Find where the given text appears and provide that cell's center as [X, Y] coordinate. 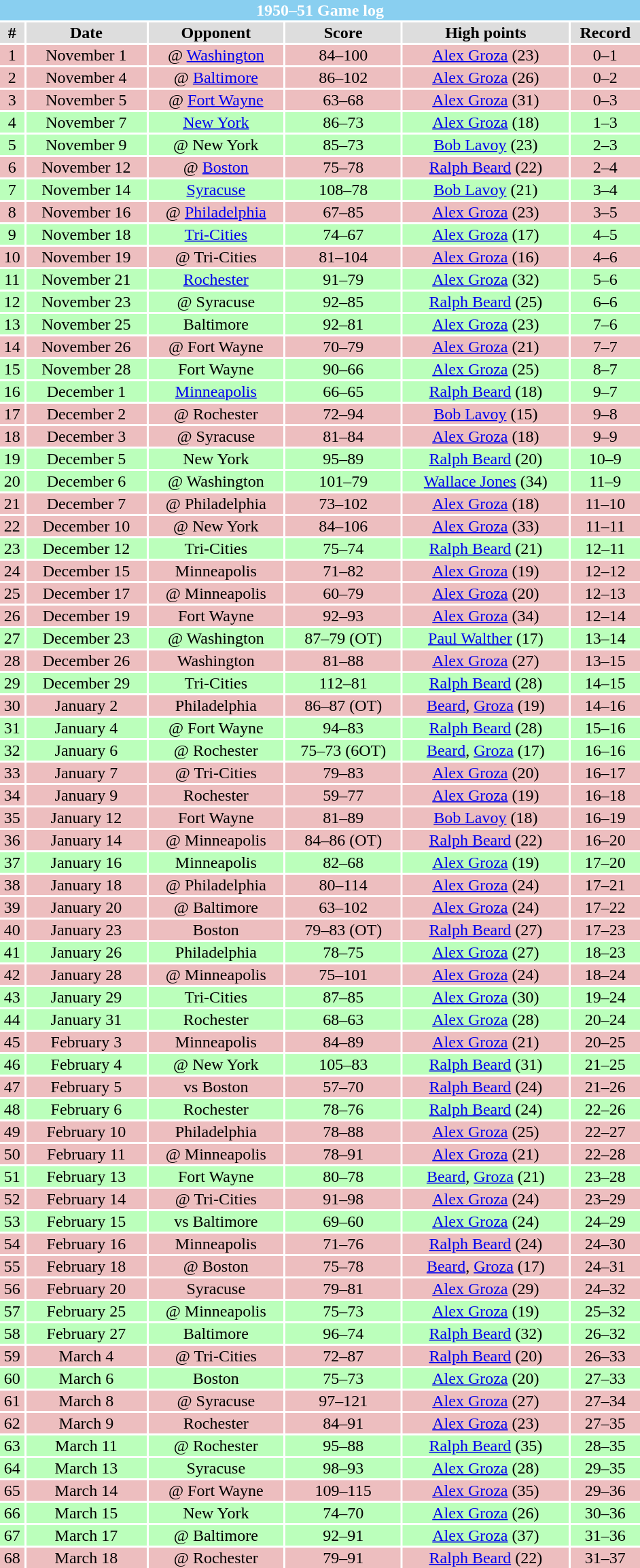
71–82 [343, 571]
78–75 [343, 952]
29–36 [605, 1491]
84–89 [343, 1042]
January 29 [87, 997]
7–7 [605, 347]
49 [12, 1132]
61 [12, 1401]
January 31 [87, 1020]
13 [12, 324]
3–5 [605, 212]
Alex Groza (31) [486, 100]
54 [12, 1244]
10–9 [605, 459]
February 18 [87, 1266]
March 15 [87, 1513]
26–32 [605, 1334]
December 10 [87, 526]
January 6 [87, 750]
27 [12, 638]
33 [12, 773]
Opponent [216, 33]
November 18 [87, 234]
15 [12, 369]
Bob Lavoy (15) [486, 414]
December 6 [87, 481]
51 [12, 1177]
28 [12, 661]
19–24 [605, 997]
80–114 [343, 885]
43 [12, 997]
12 [12, 302]
56 [12, 1289]
17–20 [605, 863]
December 15 [87, 571]
24 [12, 571]
January 28 [87, 975]
66 [12, 1513]
16 [12, 391]
20 [12, 481]
February 3 [87, 1042]
21–25 [605, 1064]
74–70 [343, 1513]
March 6 [87, 1378]
86–87 (OT) [343, 705]
22–27 [605, 1132]
November 1 [87, 55]
21 [12, 504]
February 6 [87, 1109]
26 [12, 616]
March 13 [87, 1468]
87–79 (OT) [343, 638]
Bob Lavoy (18) [486, 818]
16–18 [605, 795]
18 [12, 436]
4–5 [605, 234]
75–101 [343, 975]
Ralph Beard (31) [486, 1064]
31–36 [605, 1535]
18–24 [605, 975]
79–83 (OT) [343, 930]
112–81 [343, 683]
58 [12, 1334]
26–33 [605, 1356]
Alex Groza (17) [486, 234]
12–12 [605, 571]
38 [12, 885]
9 [12, 234]
Alex Groza (30) [486, 997]
November 14 [87, 190]
84–91 [343, 1423]
1950–51 Game log [320, 10]
60–79 [343, 593]
31 [12, 728]
High points [486, 33]
February 25 [87, 1311]
December 12 [87, 548]
95–89 [343, 459]
16–19 [605, 818]
Bob Lavoy (21) [486, 190]
November 7 [87, 122]
1 [12, 55]
30–36 [605, 1513]
80–78 [343, 1177]
December 29 [87, 683]
91–79 [343, 279]
32 [12, 750]
March 4 [87, 1356]
Beard, Groza (19) [486, 705]
13–15 [605, 661]
39 [12, 907]
December 7 [87, 504]
66–65 [343, 391]
February 27 [87, 1334]
97–121 [343, 1401]
79–81 [343, 1289]
14 [12, 347]
Ralph Beard (32) [486, 1334]
February 14 [87, 1199]
16–16 [605, 750]
37 [12, 863]
November 25 [87, 324]
2–3 [605, 145]
55 [12, 1266]
9–7 [605, 391]
1–3 [605, 122]
92–91 [343, 1535]
Washington [216, 661]
22–26 [605, 1109]
82–68 [343, 863]
Beard, Groza (21) [486, 1177]
69–60 [343, 1221]
November 12 [87, 167]
84–106 [343, 526]
14–15 [605, 683]
3 [12, 100]
68 [12, 1558]
22 [12, 526]
74–67 [343, 234]
47 [12, 1087]
Bob Lavoy (23) [486, 145]
67–85 [343, 212]
January 16 [87, 863]
December 23 [87, 638]
Alex Groza (29) [486, 1289]
Alex Groza (32) [486, 279]
57 [12, 1311]
February 10 [87, 1132]
January 9 [87, 795]
Ralph Beard (21) [486, 548]
52 [12, 1199]
January 26 [87, 952]
6 [12, 167]
72–94 [343, 414]
Alex Groza (33) [486, 526]
79–91 [343, 1558]
75–74 [343, 548]
4–6 [605, 257]
25 [12, 593]
94–83 [343, 728]
January 20 [87, 907]
20–24 [605, 1020]
44 [12, 1020]
72–87 [343, 1356]
62 [12, 1423]
14–16 [605, 705]
30 [12, 705]
Ralph Beard (27) [486, 930]
24–31 [605, 1266]
12–11 [605, 548]
60 [12, 1378]
December 5 [87, 459]
vs Boston [216, 1087]
17 [12, 414]
7 [12, 190]
27–33 [605, 1378]
March 17 [87, 1535]
9–9 [605, 436]
17–23 [605, 930]
96–74 [343, 1334]
12–13 [605, 593]
16–20 [605, 840]
December 3 [87, 436]
19 [12, 459]
January 2 [87, 705]
35 [12, 818]
Alex Groza (34) [486, 616]
63–102 [343, 907]
# [12, 33]
34 [12, 795]
11 [12, 279]
December 17 [87, 593]
Wallace Jones (34) [486, 481]
January 7 [87, 773]
23–29 [605, 1199]
December 26 [87, 661]
January 12 [87, 818]
January 23 [87, 930]
March 9 [87, 1423]
November 26 [87, 347]
92–93 [343, 616]
Alex Groza (35) [486, 1491]
16–17 [605, 773]
40 [12, 930]
73–102 [343, 504]
92–81 [343, 324]
27–34 [605, 1401]
8 [12, 212]
March 8 [87, 1401]
91–98 [343, 1199]
31–37 [605, 1558]
101–79 [343, 481]
64 [12, 1468]
41 [12, 952]
57–70 [343, 1087]
17–22 [605, 907]
3–4 [605, 190]
59 [12, 1356]
108–78 [343, 190]
17–21 [605, 885]
Alex Groza (16) [486, 257]
12–14 [605, 616]
20–25 [605, 1042]
105–83 [343, 1064]
13–14 [605, 638]
10 [12, 257]
Paul Walther (17) [486, 638]
Score [343, 33]
78–88 [343, 1132]
November 16 [87, 212]
78–76 [343, 1109]
February 15 [87, 1221]
December 2 [87, 414]
6–6 [605, 302]
78–91 [343, 1154]
11–10 [605, 504]
81–84 [343, 436]
90–66 [343, 369]
21–26 [605, 1087]
9–8 [605, 414]
11–11 [605, 526]
24–29 [605, 1221]
25–32 [605, 1311]
45 [12, 1042]
0–3 [605, 100]
86–102 [343, 77]
2–4 [605, 167]
42 [12, 975]
109–115 [343, 1491]
79–83 [343, 773]
7–6 [605, 324]
February 5 [87, 1087]
Alex Groza (37) [486, 1535]
23–28 [605, 1177]
98–93 [343, 1468]
24–32 [605, 1289]
59–77 [343, 795]
75–73 (6OT) [343, 750]
5 [12, 145]
87–85 [343, 997]
November 9 [87, 145]
84–86 (OT) [343, 840]
March 14 [87, 1491]
53 [12, 1221]
November 21 [87, 279]
Date [87, 33]
March 11 [87, 1446]
December 19 [87, 616]
28–35 [605, 1446]
81–88 [343, 661]
86–73 [343, 122]
November 5 [87, 100]
December 1 [87, 391]
5–6 [605, 279]
71–76 [343, 1244]
29 [12, 683]
February 13 [87, 1177]
81–89 [343, 818]
January 4 [87, 728]
15–16 [605, 728]
92–85 [343, 302]
36 [12, 840]
24–30 [605, 1244]
February 20 [87, 1289]
8–7 [605, 369]
Record [605, 33]
November 28 [87, 369]
85–73 [343, 145]
63 [12, 1446]
0–1 [605, 55]
68–63 [343, 1020]
vs Baltimore [216, 1221]
Ralph Beard (35) [486, 1446]
22–28 [605, 1154]
95–88 [343, 1446]
81–104 [343, 257]
48 [12, 1109]
4 [12, 122]
18–23 [605, 952]
27–35 [605, 1423]
67 [12, 1535]
70–79 [343, 347]
Ralph Beard (25) [486, 302]
January 18 [87, 885]
65 [12, 1491]
March 18 [87, 1558]
50 [12, 1154]
November 4 [87, 77]
23 [12, 548]
63–68 [343, 100]
46 [12, 1064]
February 16 [87, 1244]
February 11 [87, 1154]
2 [12, 77]
29–35 [605, 1468]
February 4 [87, 1064]
0–2 [605, 77]
November 23 [87, 302]
Ralph Beard (18) [486, 391]
11–9 [605, 481]
84–100 [343, 55]
November 19 [87, 257]
January 14 [87, 840]
